Extract the (X, Y) coordinate from the center of the cell holding the provided text.  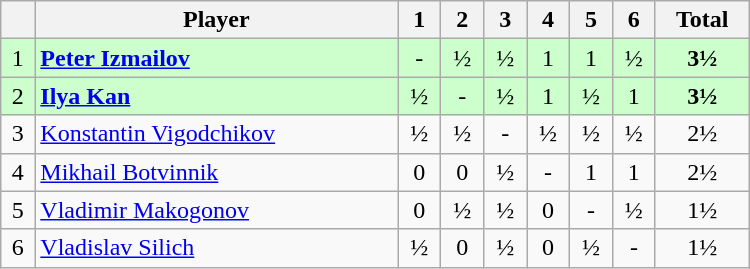
Player (216, 20)
Total (702, 20)
Konstantin Vigodchikov (216, 134)
Vladimir Makogonov (216, 210)
Mikhail Botvinnik (216, 172)
Vladislav Silich (216, 248)
Ilya Kan (216, 96)
Peter Izmailov (216, 58)
